Capture the cell that displays the provided text and extract its (X, Y) central coordinate. 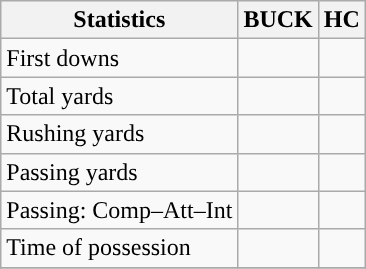
Passing yards (120, 172)
Total yards (120, 96)
First downs (120, 58)
Time of possession (120, 248)
BUCK (278, 20)
Rushing yards (120, 134)
Passing: Comp–Att–Int (120, 210)
HC (342, 20)
Statistics (120, 20)
